Extract the (x, y) coordinate from the center of the cell holding the provided text.  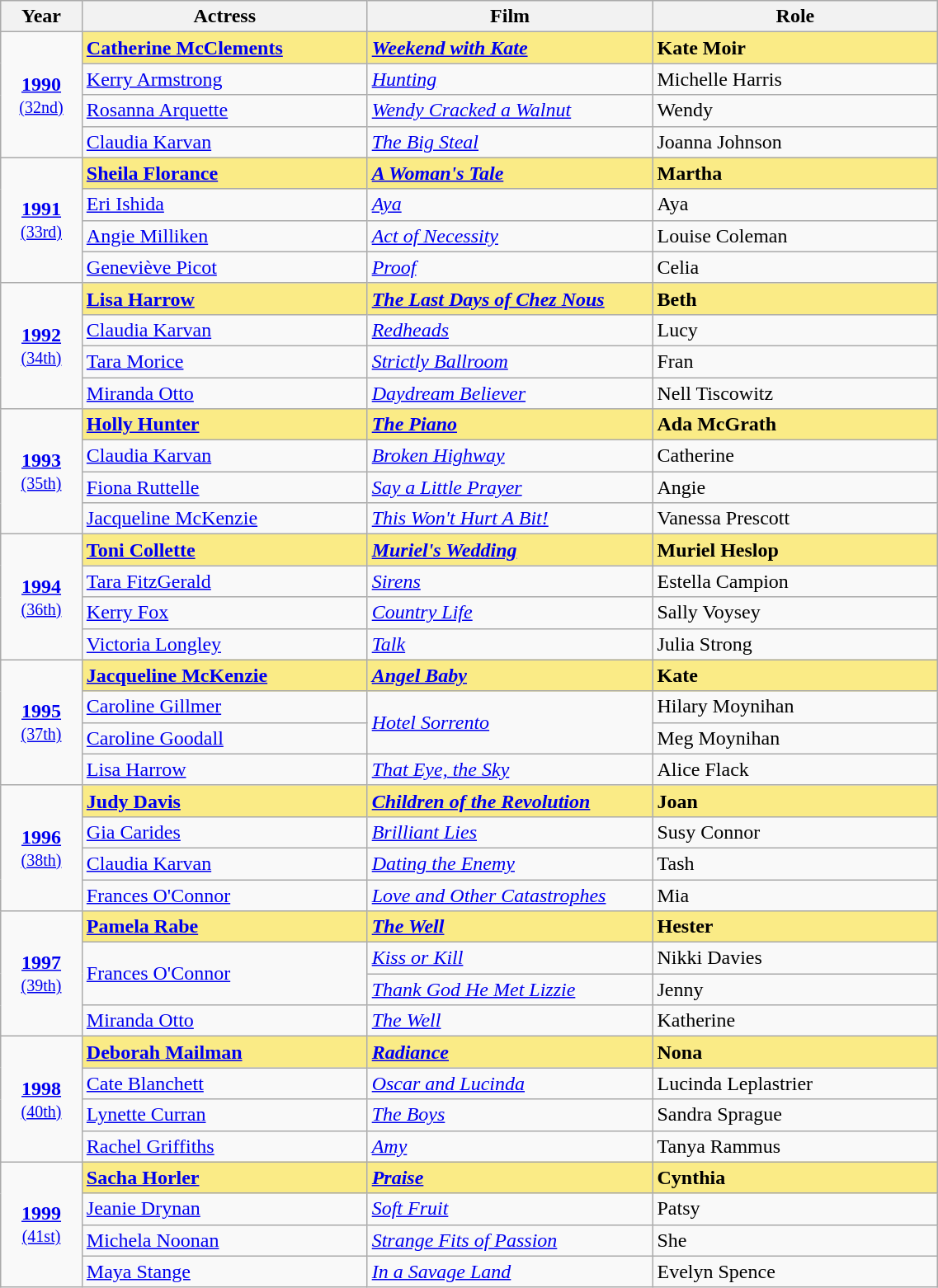
Geneviève Picot (224, 267)
Victoria Longley (224, 644)
Cate Blanchett (224, 1084)
Weekend with Kate (510, 48)
Soft Fruit (510, 1209)
Radiance (510, 1052)
1996(38th) (41, 848)
Kerry Fox (224, 613)
Jenny (795, 990)
Fran (795, 361)
This Won't Hurt A Bit! (510, 519)
Amy (510, 1146)
Maya Stange (224, 1272)
Eri Ishida (224, 204)
Sacha Horler (224, 1178)
The Last Days of Chez Nous (510, 298)
Proof (510, 267)
The Big Steal (510, 142)
Angel Baby (510, 675)
Martha (795, 173)
Hotel Sorrento (510, 722)
Louise Coleman (795, 236)
1991(33rd) (41, 220)
Judy Davis (224, 801)
Estella Campion (795, 581)
Actress (224, 16)
Year (41, 16)
Hester (795, 927)
Alice Flack (795, 769)
Hilary Moynihan (795, 707)
Vanessa Prescott (795, 519)
1993(35th) (41, 472)
Rachel Griffiths (224, 1146)
1997(39th) (41, 974)
Role (795, 16)
Kiss or Kill (510, 958)
Sandra Sprague (795, 1115)
Kate (795, 675)
Deborah Mailman (224, 1052)
The Piano (510, 425)
Patsy (795, 1209)
Meg Moynihan (795, 738)
Nona (795, 1052)
Tara Morice (224, 361)
1992(34th) (41, 346)
Caroline Goodall (224, 738)
Broken Highway (510, 456)
Rosanna Arquette (224, 110)
Brilliant Lies (510, 832)
Mia (795, 895)
Thank God He Met Lizzie (510, 990)
Michela Noonan (224, 1240)
1999(41st) (41, 1225)
Joan (795, 801)
Dating the Enemy (510, 863)
Muriel Heslop (795, 550)
Tanya Rammus (795, 1146)
Beth (795, 298)
Tara FitzGerald (224, 581)
Lucy (795, 330)
Angie (795, 487)
Nell Tiscowitz (795, 393)
Lynette Curran (224, 1115)
She (795, 1240)
Daydream Believer (510, 393)
Joanna Johnson (795, 142)
Evelyn Spence (795, 1272)
1990(32nd) (41, 95)
Talk (510, 644)
Praise (510, 1178)
Film (510, 16)
1998(40th) (41, 1099)
Katherine (795, 1021)
That Eye, the Sky (510, 769)
Angie Milliken (224, 236)
Gia Carides (224, 832)
Michelle Harris (795, 79)
Sheila Florance (224, 173)
Pamela Rabe (224, 927)
Sirens (510, 581)
The Boys (510, 1115)
Oscar and Lucinda (510, 1084)
Act of Necessity (510, 236)
In a Savage Land (510, 1272)
Toni Collette (224, 550)
Sally Voysey (795, 613)
Children of the Revolution (510, 801)
Ada McGrath (795, 425)
Cynthia (795, 1178)
Caroline Gillmer (224, 707)
Hunting (510, 79)
Fiona Ruttelle (224, 487)
Jeanie Drynan (224, 1209)
Catherine McClements (224, 48)
Wendy (795, 110)
1995(37th) (41, 722)
Nikki Davies (795, 958)
Lucinda Leplastrier (795, 1084)
Country Life (510, 613)
Love and Other Catastrophes (510, 895)
Redheads (510, 330)
Strictly Ballroom (510, 361)
Say a Little Prayer (510, 487)
Wendy Cracked a Walnut (510, 110)
Catherine (795, 456)
1994(36th) (41, 597)
Julia Strong (795, 644)
Kerry Armstrong (224, 79)
A Woman's Tale (510, 173)
Muriel's Wedding (510, 550)
Tash (795, 863)
Holly Hunter (224, 425)
Susy Connor (795, 832)
Strange Fits of Passion (510, 1240)
Kate Moir (795, 48)
Celia (795, 267)
